Identify which cell holds the provided text, then report its [X, Y] central coordinate. 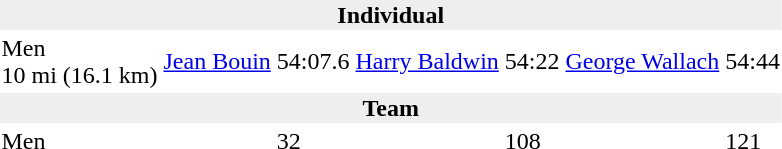
54:44 [753, 62]
54:07.6 [313, 62]
54:22 [532, 62]
Individual [390, 15]
George Wallach [642, 62]
Team [390, 108]
Harry Baldwin [427, 62]
Jean Bouin [217, 62]
Men10 mi (16.1 km) [80, 62]
